Return the (x, y) coordinate for the center point of the cell that contains the specified text.  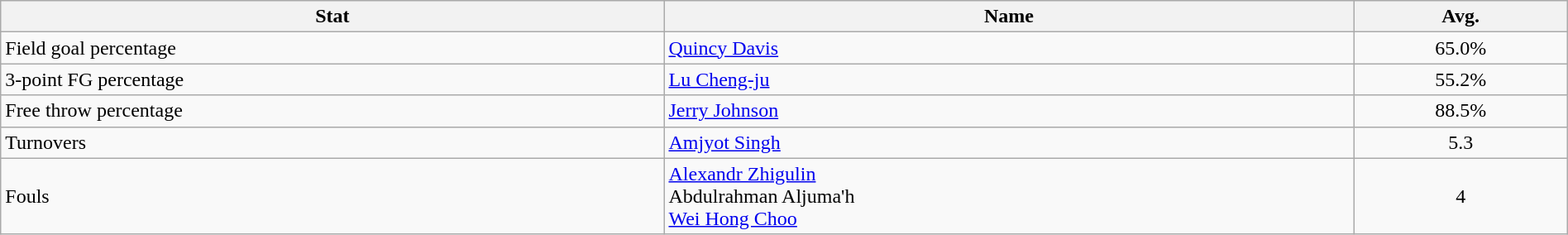
88.5% (1460, 111)
Field goal percentage (332, 48)
Free throw percentage (332, 111)
Avg. (1460, 17)
Amjyot Singh (1009, 142)
55.2% (1460, 79)
Quincy Davis (1009, 48)
5.3 (1460, 142)
65.0% (1460, 48)
Lu Cheng-ju (1009, 79)
Jerry Johnson (1009, 111)
Name (1009, 17)
4 (1460, 196)
Fouls (332, 196)
Turnovers (332, 142)
3-point FG percentage (332, 79)
Stat (332, 17)
Alexandr Zhigulin Abdulrahman Aljuma'h Wei Hong Choo (1009, 196)
